Return the [x, y] coordinate for the center point of the cell that contains the specified text.  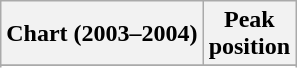
Peakposition [249, 34]
Chart (2003–2004) [102, 34]
